Output the (x, y) coordinate of the center of the cell containing the given text.  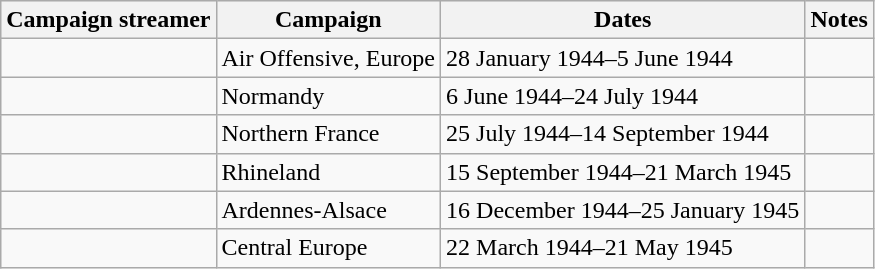
Campaign (328, 20)
Central Europe (328, 248)
Normandy (328, 96)
Dates (623, 20)
16 December 1944–25 January 1945 (623, 210)
25 July 1944–14 September 1944 (623, 134)
22 March 1944–21 May 1945 (623, 248)
Ardennes-Alsace (328, 210)
6 June 1944–24 July 1944 (623, 96)
Notes (839, 20)
Rhineland (328, 172)
Air Offensive, Europe (328, 58)
Northern France (328, 134)
28 January 1944–5 June 1944 (623, 58)
15 September 1944–21 March 1945 (623, 172)
Campaign streamer (108, 20)
